Provide the (x, y) coordinate of the cell's center where the given text is located.  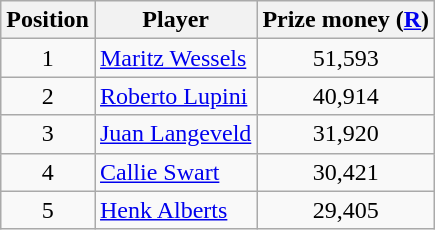
31,920 (346, 134)
5 (48, 210)
30,421 (346, 172)
Callie Swart (175, 172)
Henk Alberts (175, 210)
Position (48, 20)
4 (48, 172)
51,593 (346, 58)
Player (175, 20)
29,405 (346, 210)
Prize money (R) (346, 20)
2 (48, 96)
Roberto Lupini (175, 96)
3 (48, 134)
Juan Langeveld (175, 134)
1 (48, 58)
Maritz Wessels (175, 58)
40,914 (346, 96)
